Return (X, Y) of the center of cell containing provided text 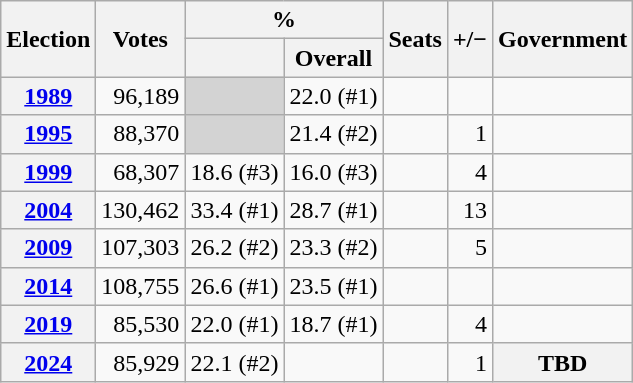
Government (562, 39)
2009 (48, 248)
18.6 (#3) (234, 172)
1995 (48, 134)
Overall (334, 58)
23.5 (#1) (334, 286)
2019 (48, 324)
1989 (48, 96)
108,755 (140, 286)
1999 (48, 172)
+/− (470, 39)
26.6 (#1) (234, 286)
96,189 (140, 96)
26.2 (#2) (234, 248)
16.0 (#3) (334, 172)
85,530 (140, 324)
13 (470, 210)
22.1 (#2) (234, 362)
33.4 (#1) (234, 210)
107,303 (140, 248)
2024 (48, 362)
68,307 (140, 172)
21.4 (#2) (334, 134)
2004 (48, 210)
18.7 (#1) (334, 324)
Election (48, 39)
85,929 (140, 362)
28.7 (#1) (334, 210)
130,462 (140, 210)
% (284, 20)
Seats (415, 39)
23.3 (#2) (334, 248)
TBD (562, 362)
Votes (140, 39)
2014 (48, 286)
88,370 (140, 134)
5 (470, 248)
